From the cell containing the given text, extract its center point as (X, Y) coordinate. 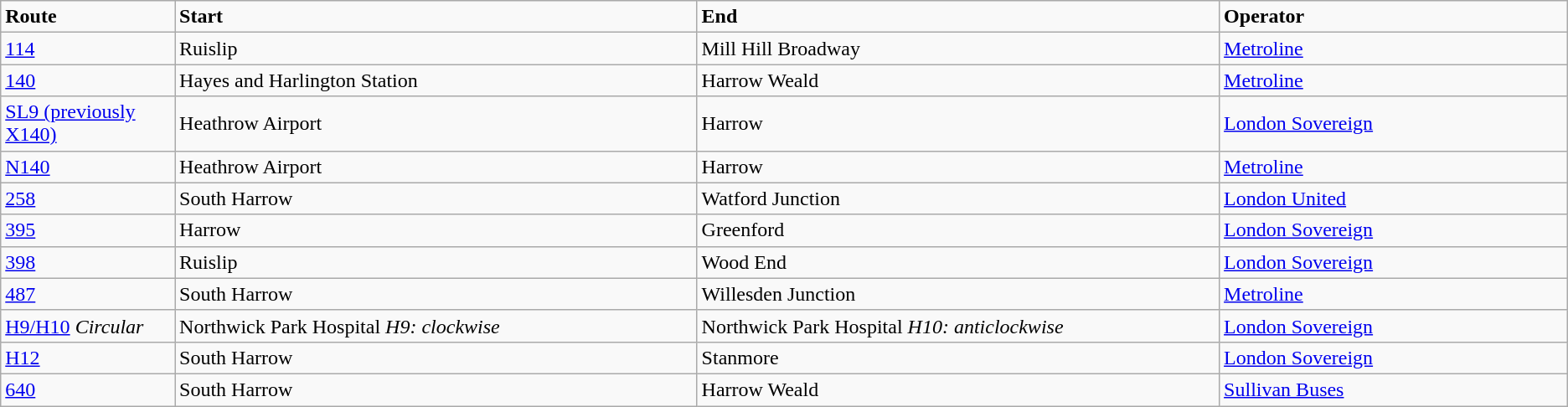
Mill Hill Broadway (958, 49)
Northwick Park Hospital H9: clockwise (436, 326)
Start (436, 17)
SL9 (previously X140) (88, 124)
140 (88, 80)
Hayes and Harlington Station (436, 80)
398 (88, 262)
N140 (88, 167)
London United (1394, 198)
Greenford (958, 230)
Willesden Junction (958, 294)
Operator (1394, 17)
Stanmore (958, 358)
640 (88, 389)
H12 (88, 358)
258 (88, 198)
114 (88, 49)
Route (88, 17)
Northwick Park Hospital H10: anticlockwise (958, 326)
Wood End (958, 262)
487 (88, 294)
Sullivan Buses (1394, 389)
Watford Junction (958, 198)
End (958, 17)
H9/H10 Circular (88, 326)
395 (88, 230)
